Return the (x, y) coordinate for the center point of the cell that contains the specified text.  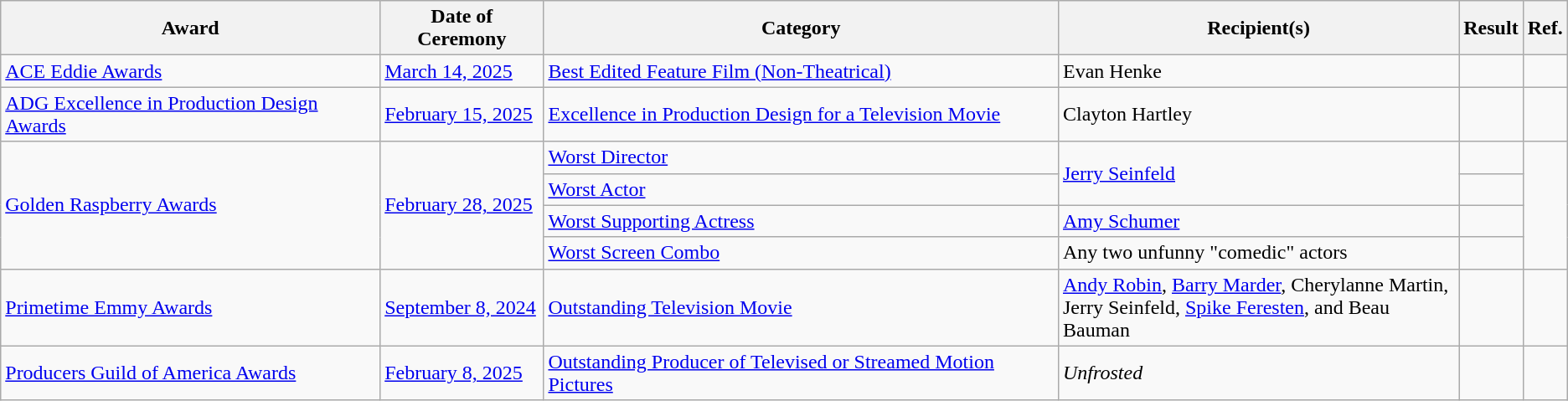
ADG Excellence in Production Design Awards (191, 114)
Outstanding Producer of Televised or Streamed Motion Pictures (801, 373)
Category (801, 28)
February 8, 2025 (462, 373)
Date of Ceremony (462, 28)
September 8, 2024 (462, 307)
Unfrosted (1258, 373)
Any two unfunny "comedic" actors (1258, 253)
Result (1491, 28)
Outstanding Television Movie (801, 307)
Worst Actor (801, 189)
March 14, 2025 (462, 71)
Primetime Emmy Awards (191, 307)
February 15, 2025 (462, 114)
Golden Raspberry Awards (191, 205)
February 28, 2025 (462, 205)
Ref. (1545, 28)
Evan Henke (1258, 71)
Excellence in Production Design for a Television Movie (801, 114)
Producers Guild of America Awards (191, 373)
Jerry Seinfeld (1258, 173)
Worst Director (801, 157)
Best Edited Feature Film (Non-Theatrical) (801, 71)
Worst Screen Combo (801, 253)
Amy Schumer (1258, 221)
Andy Robin, Barry Marder, Cherylanne Martin,Jerry Seinfeld, Spike Feresten, and Beau Bauman (1258, 307)
ACE Eddie Awards (191, 71)
Recipient(s) (1258, 28)
Clayton Hartley (1258, 114)
Award (191, 28)
Worst Supporting Actress (801, 221)
